Search for the cell housing the specified text and yield its (x, y) center coordinate. 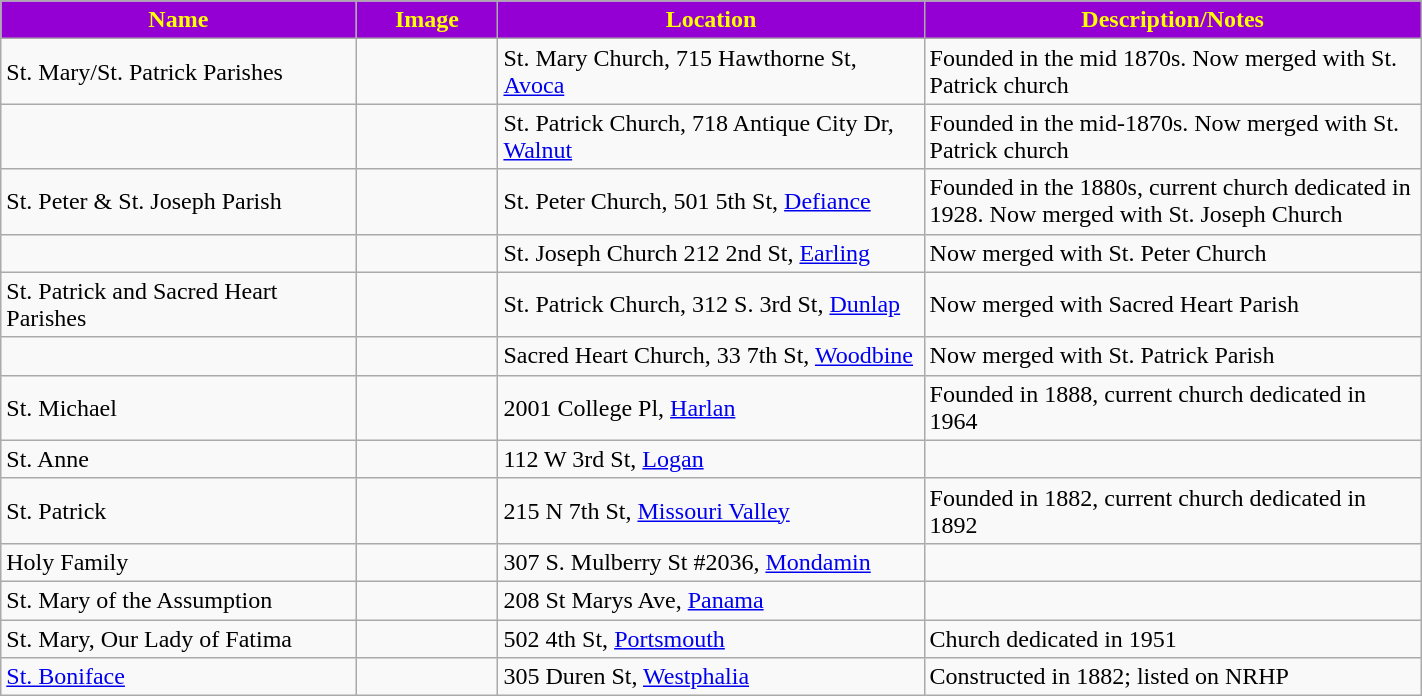
Founded in the mid 1870s. Now merged with St. Patrick church (1172, 72)
St. Joseph Church 212 2nd St, Earling (711, 253)
St. Patrick Church, 718 Antique City Dr, Walnut (711, 136)
Location (711, 20)
St. Patrick and Sacred Heart Parishes (178, 304)
St. Boniface (178, 677)
208 St Marys Ave, Panama (711, 600)
Founded in the mid-1870s. Now merged with St. Patrick church (1172, 136)
Description/Notes (1172, 20)
Now merged with Sacred Heart Parish (1172, 304)
305 Duren St, Westphalia (711, 677)
215 N 7th St, Missouri Valley (711, 510)
St. Mary/St. Patrick Parishes (178, 72)
Holy Family (178, 562)
St. Patrick Church, 312 S. 3rd St, Dunlap (711, 304)
Founded in the 1880s, current church dedicated in 1928. Now merged with St. Joseph Church (1172, 202)
St. Mary Church, 715 Hawthorne St, Avoca (711, 72)
112 W 3rd St, Logan (711, 459)
St. Peter & St. Joseph Parish (178, 202)
St. Peter Church, 501 5th St, Defiance (711, 202)
St. Patrick (178, 510)
St. Michael (178, 408)
Church dedicated in 1951 (1172, 639)
2001 College Pl, Harlan (711, 408)
Constructed in 1882; listed on NRHP (1172, 677)
St. Mary of the Assumption (178, 600)
Founded in 1888, current church dedicated in 1964 (1172, 408)
Sacred Heart Church, 33 7th St, Woodbine (711, 356)
Now merged with St. Peter Church (1172, 253)
Image (427, 20)
307 S. Mulberry St #2036, Mondamin (711, 562)
Founded in 1882, current church dedicated in 1892 (1172, 510)
Name (178, 20)
502 4th St, Portsmouth (711, 639)
St. Anne (178, 459)
St. Mary, Our Lady of Fatima (178, 639)
Now merged with St. Patrick Parish (1172, 356)
